For the text-containing cell, return its midpoint in (x, y) coordinate format. 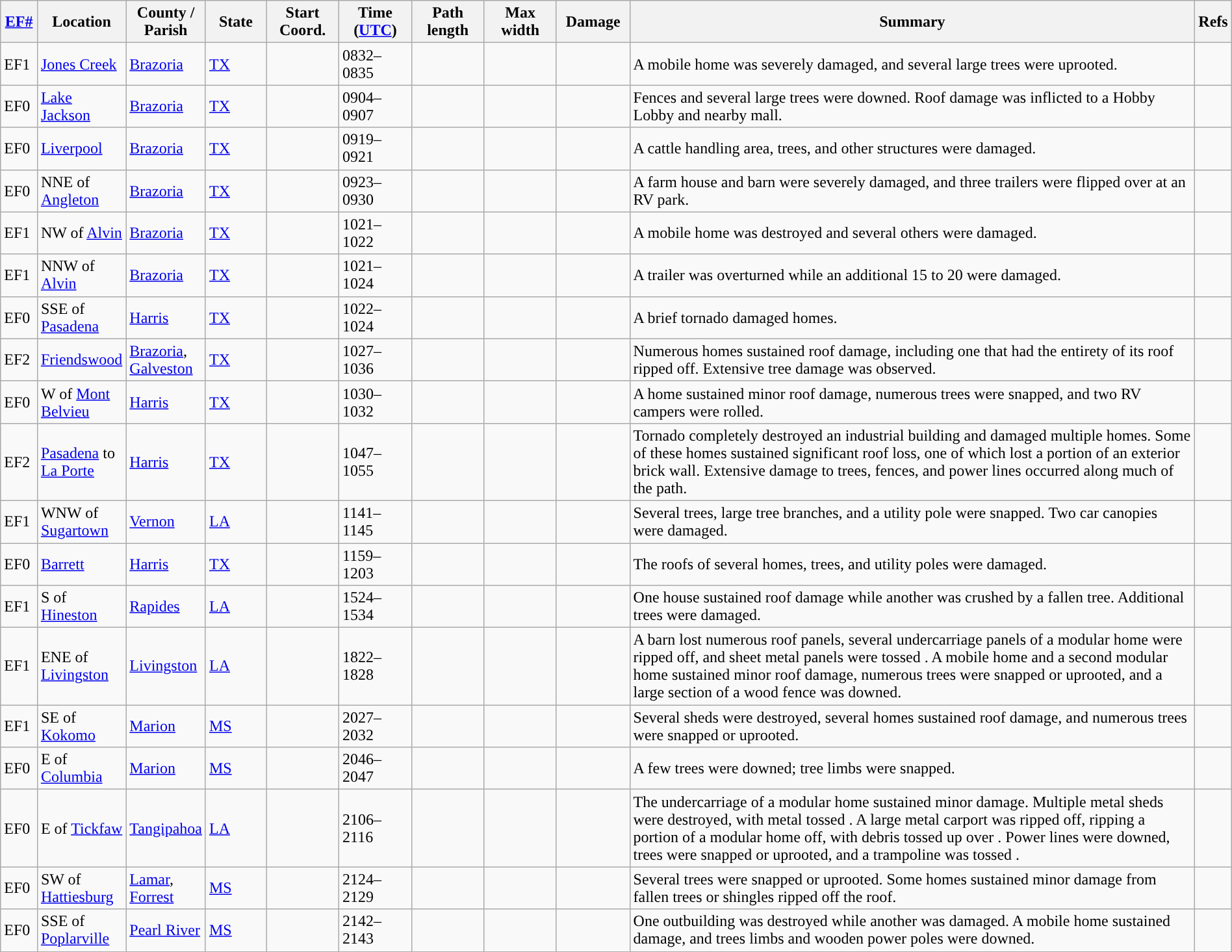
Lake Jackson (81, 107)
Barrett (81, 564)
SE of Kokomo (81, 727)
Several sheds were destroyed, several homes sustained roof damage, and numerous trees were snapped or uprooted. (912, 727)
2142–2143 (376, 931)
2124–2129 (376, 888)
SSE of Pasadena (81, 317)
Fences and several large trees were downed. Roof damage was inflicted to a Hobby Lobby and nearby mall. (912, 107)
One house sustained roof damage while another was crushed by a fallen tree. Additional trees were damaged. (912, 607)
Start Coord. (303, 22)
The roofs of several homes, trees, and utility poles were damaged. (912, 564)
A few trees were downed; tree limbs were snapped. (912, 768)
Refs (1213, 22)
County / Parish (166, 22)
A trailer was overturned while an additional 15 to 20 were damaged. (912, 276)
Jones Creek (81, 64)
E of Columbia (81, 768)
WNW of Sugartown (81, 521)
Liverpool (81, 148)
Damage (593, 22)
Brazoria, Galveston (166, 360)
1021–1022 (376, 233)
Summary (912, 22)
NNW of Alvin (81, 276)
A brief tornado damaged homes. (912, 317)
0832–0835 (376, 64)
NW of Alvin (81, 233)
1141–1145 (376, 521)
Max width (520, 22)
A farm house and barn were severely damaged, and three trailers were flipped over at an RV park. (912, 191)
2046–2047 (376, 768)
Pearl River (166, 931)
S of Hineston (81, 607)
State (235, 22)
1822–1828 (376, 667)
1030–1032 (376, 402)
1047–1055 (376, 461)
1159–1203 (376, 564)
Numerous homes sustained roof damage, including one that had the entirety of its roof ripped off. Extensive tree damage was observed. (912, 360)
EF# (19, 22)
Vernon (166, 521)
Livingston (166, 667)
Friendswood (81, 360)
Path length (448, 22)
1022–1024 (376, 317)
2027–2032 (376, 727)
SW of Hattiesburg (81, 888)
Time (UTC) (376, 22)
A home sustained minor roof damage, numerous trees were snapped, and two RV campers were rolled. (912, 402)
Pasadena to La Porte (81, 461)
A cattle handling area, trees, and other structures were damaged. (912, 148)
Several trees were snapped or uprooted. Some homes sustained minor damage from fallen trees or shingles ripped off the roof. (912, 888)
0904–0907 (376, 107)
Several trees, large tree branches, and a utility pole were snapped. Two car canopies were damaged. (912, 521)
1524–1534 (376, 607)
W of Mont Belvieu (81, 402)
Lamar, Forrest (166, 888)
One outbuilding was destroyed while another was damaged. A mobile home sustained damage, and trees limbs and wooden power poles were downed. (912, 931)
0923–0930 (376, 191)
Rapides (166, 607)
Location (81, 22)
E of Tickfaw (81, 828)
NNE of Angleton (81, 191)
2106–2116 (376, 828)
Tangipahoa (166, 828)
1027–1036 (376, 360)
0919–0921 (376, 148)
1021–1024 (376, 276)
A mobile home was destroyed and several others were damaged. (912, 233)
SSE of Poplarville (81, 931)
ENE of Livingston (81, 667)
A mobile home was severely damaged, and several large trees were uprooted. (912, 64)
